Return (x, y) of the center of cell containing provided text 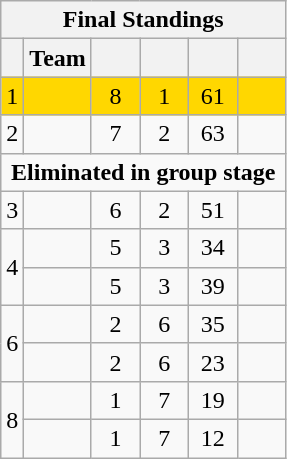
23 (212, 362)
34 (212, 248)
4 (12, 267)
35 (212, 324)
61 (212, 96)
12 (212, 438)
63 (212, 134)
Final Standings (144, 20)
Team (58, 58)
19 (212, 400)
Eliminated in group stage (144, 172)
39 (212, 286)
51 (212, 210)
